Pinpoint the cell where the given text exists, returning its (x, y) midpoint coordinate. 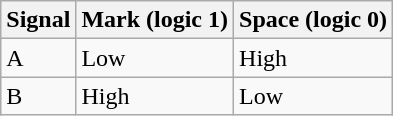
Mark (logic 1) (155, 20)
Space (logic 0) (314, 20)
Signal (38, 20)
A (38, 58)
B (38, 96)
